Search for the cell housing the specified text and yield its [X, Y] center coordinate. 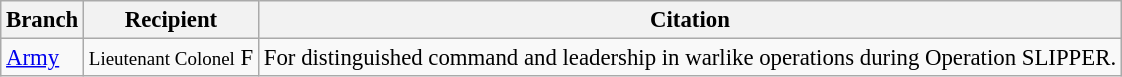
Branch [42, 20]
Army [42, 58]
For distinguished command and leadership in warlike operations during Operation SLIPPER. [690, 58]
Recipient [172, 20]
Citation [690, 20]
Lieutenant Colonel F [172, 58]
